Search for the cell housing the specified text and yield its (X, Y) center coordinate. 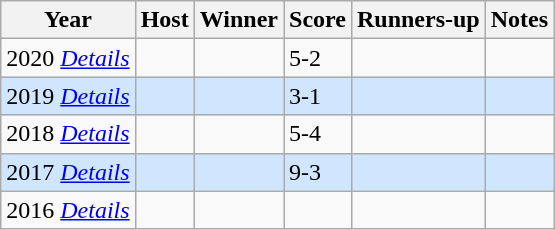
Notes (519, 20)
Year (68, 20)
Winner (238, 20)
Host (164, 20)
2019 Details (68, 96)
Runners-up (418, 20)
2020 Details (68, 58)
2017 Details (68, 172)
5-2 (318, 58)
3-1 (318, 96)
9-3 (318, 172)
2018 Details (68, 134)
2016 Details (68, 210)
Score (318, 20)
5-4 (318, 134)
